For the text-containing cell, return its midpoint in (x, y) coordinate format. 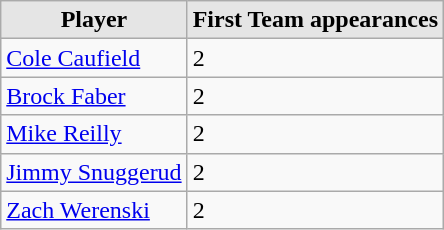
Mike Reilly (94, 134)
Zach Werenski (94, 210)
Jimmy Snuggerud (94, 172)
Brock Faber (94, 96)
First Team appearances (315, 20)
Player (94, 20)
Cole Caufield (94, 58)
